Capture the cell that displays the provided text and extract its [x, y] central coordinate. 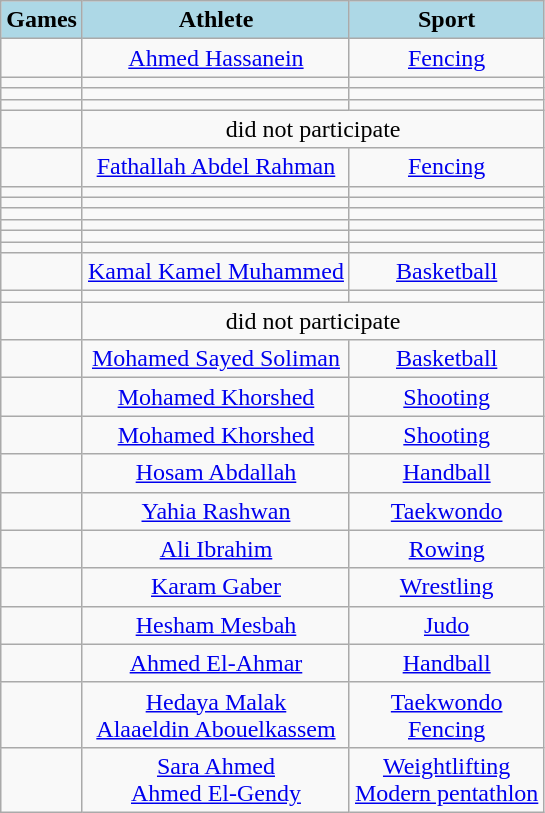
Athlete [216, 20]
Ali Ibrahim [216, 549]
Hesham Mesbah [216, 625]
Taekwondo [446, 511]
Sara AhmedAhmed El-Gendy [216, 780]
Taekwondo Fencing [446, 714]
Judo [446, 625]
Wrestling [446, 587]
Games [42, 20]
Ahmed El-Ahmar [216, 663]
Hedaya MalakAlaaeldin Abouelkassem [216, 714]
Mohamed Sayed Soliman [216, 359]
Sport [446, 20]
Hosam Abdallah [216, 473]
Ahmed Hassanein [216, 58]
Yahia Rashwan [216, 511]
WeightliftingModern pentathlon [446, 780]
Karam Gaber [216, 587]
Rowing [446, 549]
Fathallah Abdel Rahman [216, 167]
Kamal Kamel Muhammed [216, 272]
